Scan for the cell matching the given text and deliver its (X, Y) coordinate at center. 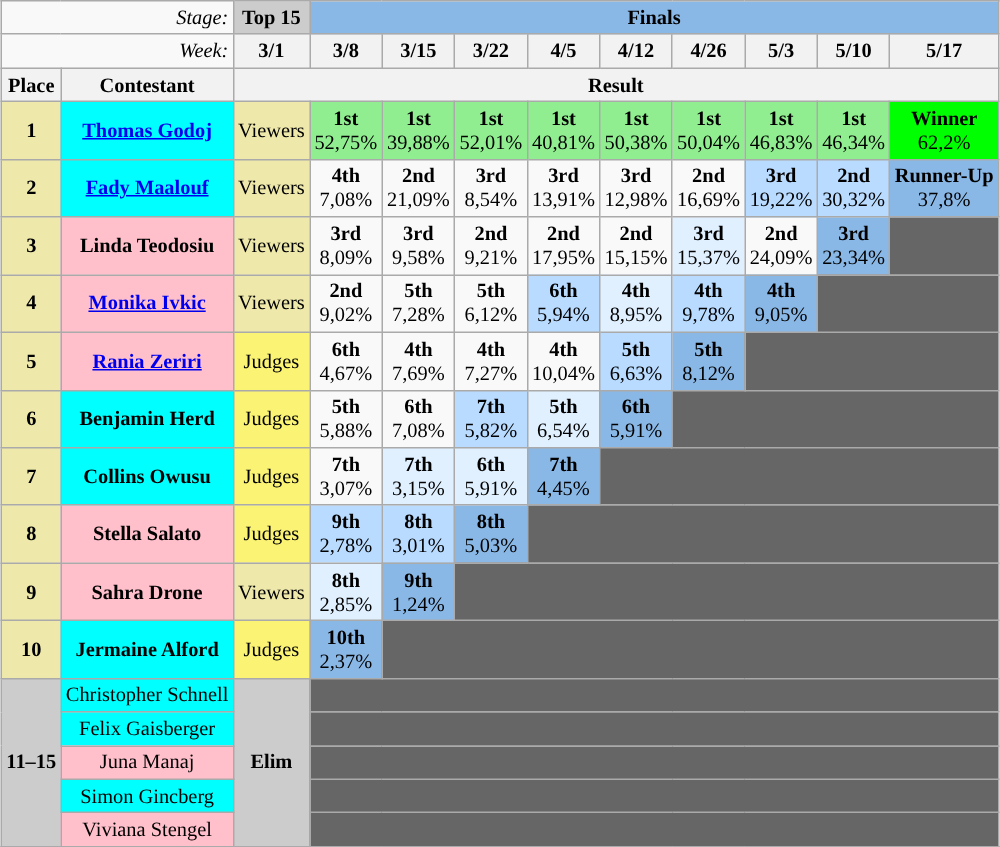
4th9,05% (782, 303)
2nd30,32% (854, 188)
Winner62,2% (944, 130)
4th9,78% (708, 303)
3rd23,34% (854, 246)
2nd24,09% (782, 246)
Sahra Drone (147, 592)
7th5,82% (492, 419)
3/1 (271, 51)
Felix Gaisberger (147, 729)
2nd9,21% (492, 246)
Finals (654, 17)
3/22 (492, 51)
Result (616, 85)
Place (31, 85)
1st52,01% (492, 130)
3rd13,91% (564, 188)
4/26 (708, 51)
Linda Teodosiu (147, 246)
3rd12,98% (636, 188)
Fady Maalouf (147, 188)
3rd19,22% (782, 188)
2nd15,15% (636, 246)
Juna Manaj (147, 762)
Benjamin Herd (147, 419)
3rd15,37% (708, 246)
5th7,28% (418, 303)
1 (31, 130)
6th5,94% (564, 303)
3/15 (418, 51)
5 (31, 361)
2nd9,02% (346, 303)
1st46,34% (854, 130)
4 (31, 303)
1st52,75% (346, 130)
5th6,54% (564, 419)
4th7,08% (346, 188)
5/3 (782, 51)
2nd16,69% (708, 188)
Elim (271, 762)
Top 15 (271, 17)
Week: (117, 51)
7th3,15% (418, 476)
7th3,07% (346, 476)
3rd8,09% (346, 246)
11–15 (31, 762)
7th4,45% (564, 476)
9th1,24% (418, 592)
Monika Ivkic (147, 303)
10th2,37% (346, 649)
1st46,83% (782, 130)
Simon Gincberg (147, 796)
1st50,04% (708, 130)
4th10,04% (564, 361)
10 (31, 649)
5/17 (944, 51)
3/8 (346, 51)
Stella Salato (147, 534)
6 (31, 419)
3rd8,54% (492, 188)
1st40,81% (564, 130)
8th2,85% (346, 592)
7 (31, 476)
Contestant (147, 85)
4/5 (564, 51)
Stage: (117, 17)
Christopher Schnell (147, 695)
4th8,95% (636, 303)
8 (31, 534)
6th4,67% (346, 361)
6th7,08% (418, 419)
3 (31, 246)
4/12 (636, 51)
Rania Zeriri (147, 361)
2nd17,95% (564, 246)
5th5,88% (346, 419)
Viviana Stengel (147, 829)
Collins Owusu (147, 476)
1st50,38% (636, 130)
2 (31, 188)
8th5,03% (492, 534)
5th8,12% (708, 361)
3rd9,58% (418, 246)
4th7,27% (492, 361)
2nd21,09% (418, 188)
1st39,88% (418, 130)
9th2,78% (346, 534)
5th6,63% (636, 361)
Jermaine Alford (147, 649)
Thomas Godoj (147, 130)
Runner-Up37,8% (944, 188)
8th3,01% (418, 534)
4th7,69% (418, 361)
5th6,12% (492, 303)
5/10 (854, 51)
9 (31, 592)
